Capture the cell that displays the provided text and extract its [x, y] central coordinate. 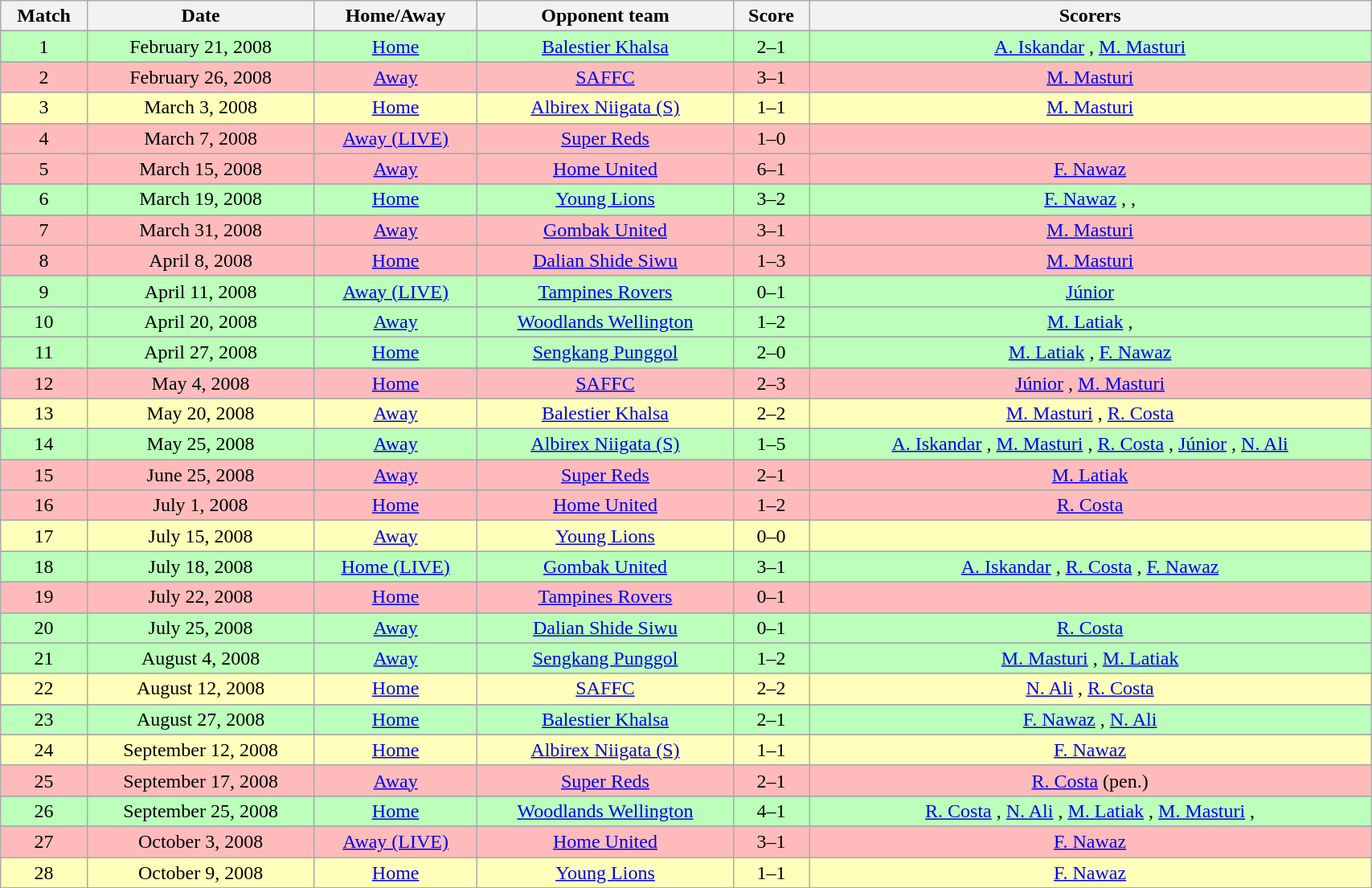
13 [44, 414]
A. Iskandar , R. Costa , F. Nawaz [1090, 567]
10 [44, 321]
May 20, 2008 [200, 414]
March 19, 2008 [200, 199]
6 [44, 199]
1–3 [771, 260]
May 4, 2008 [200, 383]
3 [44, 108]
April 27, 2008 [200, 352]
July 25, 2008 [200, 628]
July 22, 2008 [200, 597]
June 25, 2008 [200, 475]
Júnior , M. Masturi [1090, 383]
9 [44, 291]
21 [44, 658]
Home (LIVE) [395, 567]
M. Latiak [1090, 475]
2 [44, 77]
April 20, 2008 [200, 321]
A. Iskandar , M. Masturi [1090, 47]
July 15, 2008 [200, 536]
24 [44, 750]
23 [44, 719]
5 [44, 169]
M. Latiak , F. Nawaz [1090, 352]
Júnior [1090, 291]
July 18, 2008 [200, 567]
September 25, 2008 [200, 811]
Home/Away [395, 16]
3–2 [771, 199]
A. Iskandar , M. Masturi , R. Costa , Júnior , N. Ali [1090, 444]
N. Ali , R. Costa [1090, 689]
7 [44, 230]
September 17, 2008 [200, 780]
May 25, 2008 [200, 444]
15 [44, 475]
8 [44, 260]
M. Latiak , [1090, 321]
February 21, 2008 [200, 47]
18 [44, 567]
F. Nawaz , N. Ali [1090, 719]
1–5 [771, 444]
Opponent team [606, 16]
Match [44, 16]
Scorers [1090, 16]
March 3, 2008 [200, 108]
22 [44, 689]
2–0 [771, 352]
1 [44, 47]
27 [44, 841]
4 [44, 138]
6–1 [771, 169]
October 3, 2008 [200, 841]
April 8, 2008 [200, 260]
11 [44, 352]
16 [44, 505]
2–3 [771, 383]
February 26, 2008 [200, 77]
25 [44, 780]
August 4, 2008 [200, 658]
July 1, 2008 [200, 505]
M. Masturi , R. Costa [1090, 414]
17 [44, 536]
March 31, 2008 [200, 230]
Date [200, 16]
F. Nawaz , , [1090, 199]
R. Costa , N. Ali , M. Latiak , M. Masturi , [1090, 811]
20 [44, 628]
March 15, 2008 [200, 169]
March 7, 2008 [200, 138]
M. Masturi , M. Latiak [1090, 658]
1–0 [771, 138]
April 11, 2008 [200, 291]
14 [44, 444]
October 9, 2008 [200, 872]
4–1 [771, 811]
Score [771, 16]
28 [44, 872]
26 [44, 811]
19 [44, 597]
August 27, 2008 [200, 719]
0–0 [771, 536]
12 [44, 383]
September 12, 2008 [200, 750]
R. Costa (pen.) [1090, 780]
August 12, 2008 [200, 689]
